Search for the cell housing the specified text and yield its (X, Y) center coordinate. 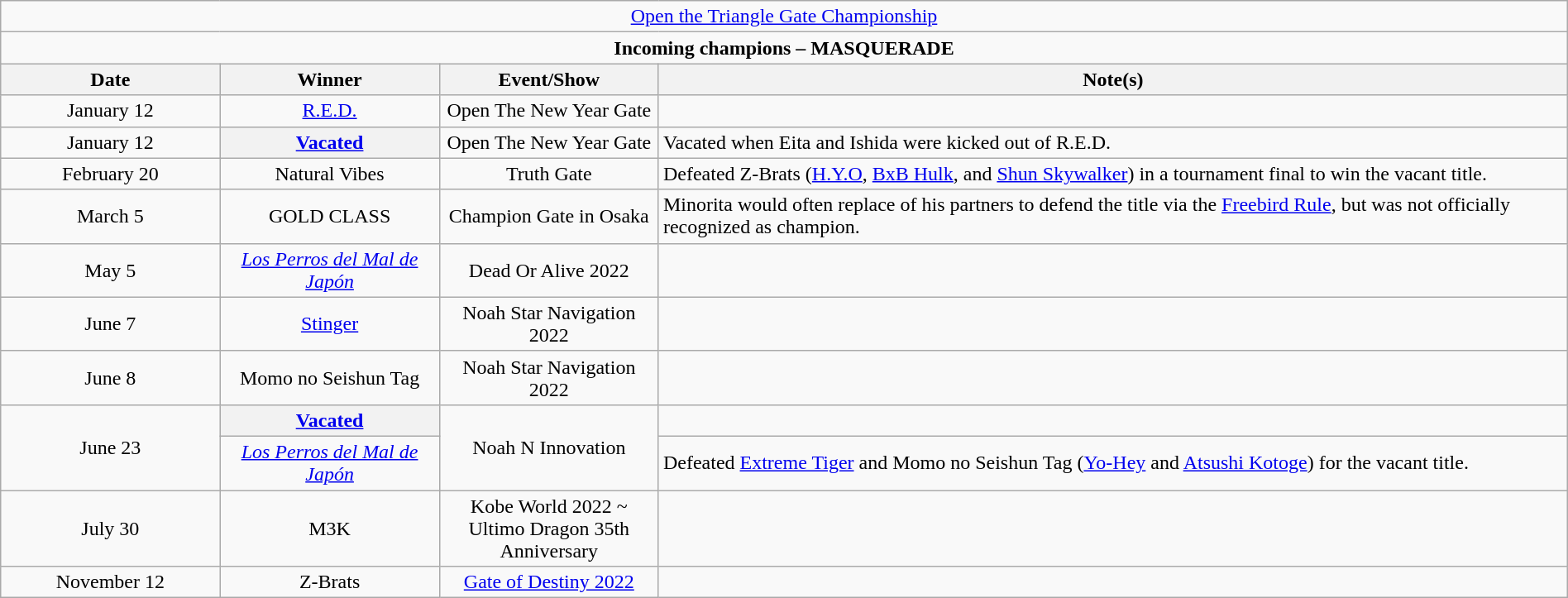
Event/Show (549, 79)
March 5 (111, 217)
Defeated Z-Brats (H.Y.O, BxB Hulk, and Shun Skywalker) in a tournament final to win the vacant title. (1113, 174)
November 12 (111, 582)
Note(s) (1113, 79)
June 23 (111, 447)
July 30 (111, 528)
Momo no Seishun Tag (329, 377)
Minorita would often replace of his partners to defend the title via the Freebird Rule, but was not officially recognized as champion. (1113, 217)
Incoming champions – MASQUERADE (784, 48)
Open the Triangle Gate Championship (784, 17)
Truth Gate (549, 174)
Winner (329, 79)
June 8 (111, 377)
May 5 (111, 270)
Noah N Innovation (549, 447)
Stinger (329, 324)
Champion Gate in Osaka (549, 217)
Date (111, 79)
Dead Or Alive 2022 (549, 270)
June 7 (111, 324)
Kobe World 2022 ~ Ultimo Dragon 35th Anniversary (549, 528)
GOLD CLASS (329, 217)
Natural Vibes (329, 174)
R.E.D. (329, 111)
M3K (329, 528)
Defeated Extreme Tiger and Momo no Seishun Tag (Yo-Hey and Atsushi Kotoge) for the vacant title. (1113, 463)
Vacated when Eita and Ishida were kicked out of R.E.D. (1113, 142)
Z-Brats (329, 582)
February 20 (111, 174)
Gate of Destiny 2022 (549, 582)
